Detect which cell encompasses the target text, then output its [X, Y] center coordinate. 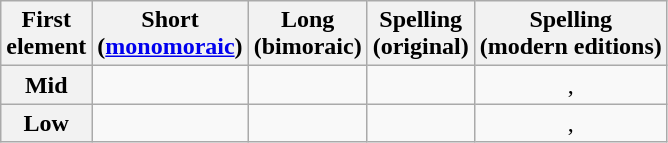
Spelling(original) [420, 34]
Short(monomoraic) [170, 34]
Long(bimoraic) [308, 34]
Low [46, 123]
Spelling(modern editions) [570, 34]
Firstelement [46, 34]
Mid [46, 85]
